Extract the (x, y) coordinate from the center of the cell holding the provided text.  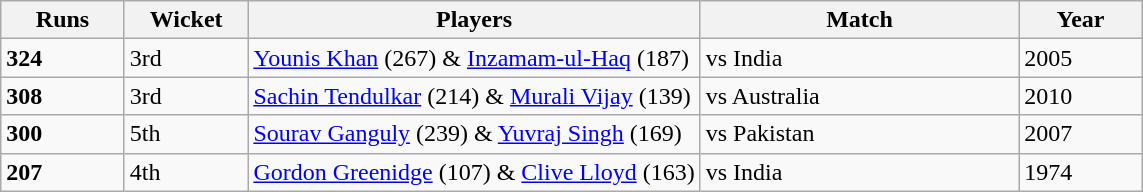
Players (474, 20)
4th (186, 172)
324 (63, 58)
5th (186, 134)
vs Australia (860, 96)
Sourav Ganguly (239) & Yuvraj Singh (169) (474, 134)
Runs (63, 20)
2010 (1081, 96)
Sachin Tendulkar (214) & Murali Vijay (139) (474, 96)
Year (1081, 20)
300 (63, 134)
Match (860, 20)
vs Pakistan (860, 134)
Younis Khan (267) & Inzamam-ul-Haq (187) (474, 58)
308 (63, 96)
2005 (1081, 58)
Wicket (186, 20)
2007 (1081, 134)
1974 (1081, 172)
Gordon Greenidge (107) & Clive Lloyd (163) (474, 172)
207 (63, 172)
